Detect which cell encompasses the target text, then output its (X, Y) center coordinate. 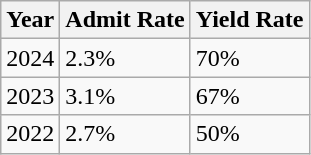
2022 (30, 134)
67% (250, 96)
2024 (30, 58)
70% (250, 58)
Admit Rate (125, 20)
2.3% (125, 58)
Yield Rate (250, 20)
2.7% (125, 134)
Year (30, 20)
2023 (30, 96)
50% (250, 134)
3.1% (125, 96)
